Provide the (x, y) coordinate of the cell's center where the given text is located.  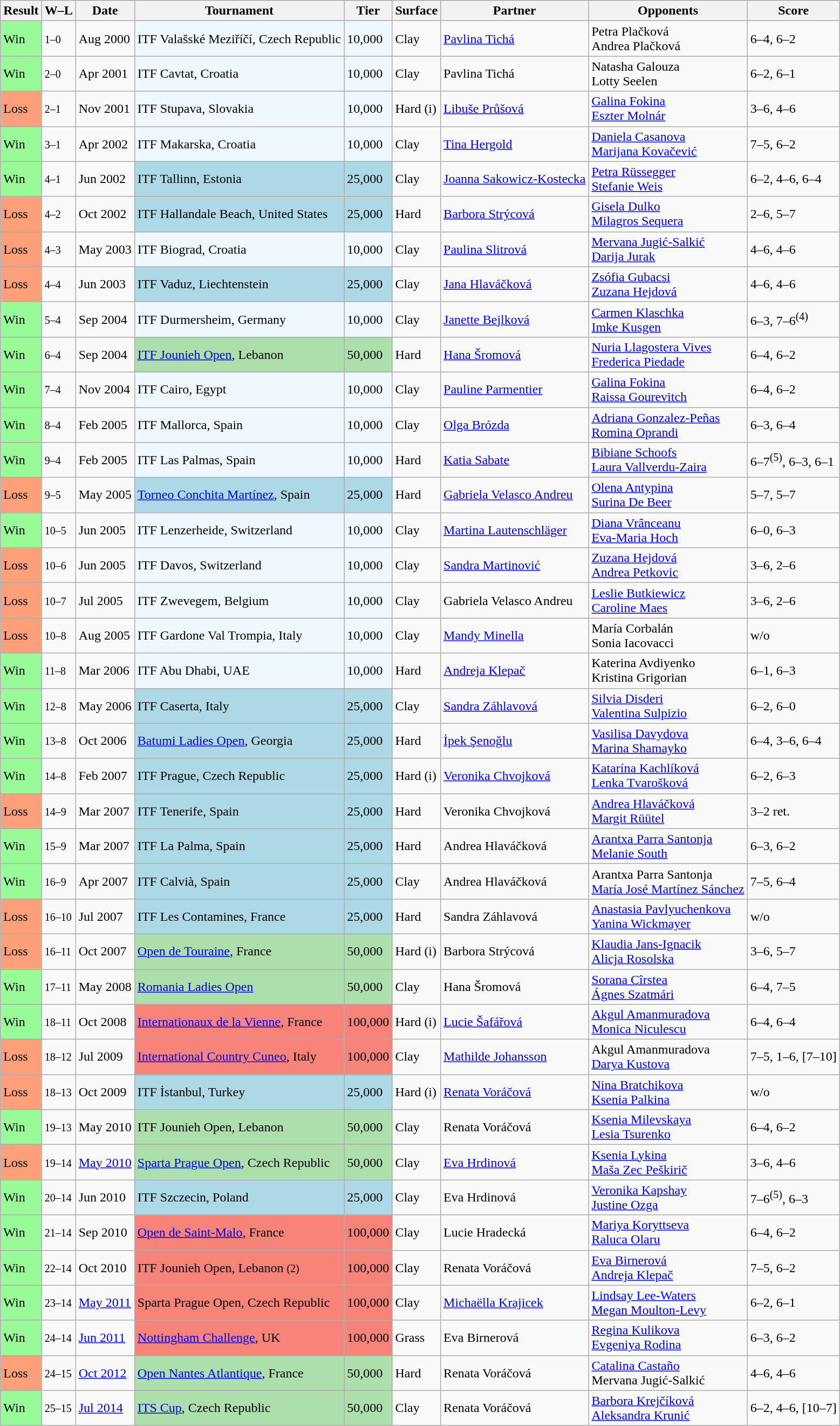
3–2 ret. (793, 811)
Leslie Butkiewicz Caroline Maes (668, 600)
6–2, 4–6, 6–4 (793, 179)
Lucie Hradecká (515, 1233)
Jul 2009 (105, 1057)
6–4, 7–5 (793, 987)
Open de Touraine, France (240, 951)
9–4 (58, 460)
Nov 2004 (105, 390)
20–14 (58, 1197)
ITF Tenerife, Spain (240, 811)
Libuše Průšová (515, 109)
Eva Birnerová Andreja Klepač (668, 1267)
ITF İstanbul, Turkey (240, 1092)
13–8 (58, 741)
W–L (58, 11)
18–12 (58, 1057)
Petra Rüssegger Stefanie Weis (668, 179)
Ksenia Milevskaya Lesia Tsurenko (668, 1127)
Score (793, 11)
İpek Şenoğlu (515, 741)
Oct 2008 (105, 1022)
12–8 (58, 706)
May 2006 (105, 706)
16–11 (58, 951)
Akgul Amanmuradova Darya Kustova (668, 1057)
24–15 (58, 1373)
ITF Valašské Meziříčí, Czech Republic (240, 39)
Jul 2007 (105, 916)
May 2005 (105, 495)
Romania Ladies Open (240, 987)
Nina Bratchikova Ksenia Palkina (668, 1092)
ITF Gardone Val Trompia, Italy (240, 636)
ITF Zwevegem, Belgium (240, 600)
4–4 (58, 284)
Carmen Klaschka Imke Kusgen (668, 320)
ITF Durmersheim, Germany (240, 320)
19–13 (58, 1127)
18–13 (58, 1092)
Mar 2006 (105, 670)
Mathilde Johansson (515, 1057)
Mariya Koryttseva Raluca Olaru (668, 1233)
Bibiane Schoofs Laura Vallverdu-Zaira (668, 460)
ITF La Palma, Spain (240, 846)
ITF Biograd, Croatia (240, 249)
Galina Fokina Eszter Molnár (668, 109)
Aug 2000 (105, 39)
Zuzana Hejdová Andrea Petkovic (668, 566)
Mervana Jugić-Salkić Darija Jurak (668, 249)
ITF Tallinn, Estonia (240, 179)
Lucie Šafářová (515, 1022)
7–5, 1–6, [7–10] (793, 1057)
Klaudia Jans-Ignacik Alicja Rosolska (668, 951)
ITF Cairo, Egypt (240, 390)
Jana Hlaváčková (515, 284)
17–11 (58, 987)
Lindsay Lee-Waters Megan Moulton-Levy (668, 1303)
6–4, 6–4 (793, 1022)
Gisela Dulko Milagros Sequera (668, 214)
2–6, 5–7 (793, 214)
Oct 2010 (105, 1267)
Aug 2005 (105, 636)
Katarína Kachlíková Lenka Tvarošková (668, 776)
4–1 (58, 179)
Open Nantes Atlantique, France (240, 1373)
Result (21, 11)
Veronika Kapshay Justine Ozga (668, 1197)
21–14 (58, 1233)
Michaëlla Krajicek (515, 1303)
Sep 2010 (105, 1233)
22–14 (58, 1267)
10–5 (58, 530)
Andreja Klepač (515, 670)
Jul 2014 (105, 1408)
6–1, 6–3 (793, 670)
Diana Vrânceanu Eva-Maria Hoch (668, 530)
Silvia Disderi Valentina Sulpizio (668, 706)
Oct 2009 (105, 1092)
Oct 2012 (105, 1373)
International Country Cuneo, Italy (240, 1057)
Katerina Avdiyenko Kristina Grigorian (668, 670)
ITF Szczecin, Poland (240, 1197)
4–2 (58, 214)
Regina Kulikova Evgeniya Rodina (668, 1337)
ITF Lenzerheide, Switzerland (240, 530)
Andrea Hlaváčková Margit Rüütel (668, 811)
Pauline Parmentier (515, 390)
Oct 2007 (105, 951)
ITF Makarska, Croatia (240, 144)
6–3, 6–4 (793, 424)
ITF Abu Dhabi, UAE (240, 670)
Tournament (240, 11)
Partner (515, 11)
6–4 (58, 354)
5–4 (58, 320)
Petra Plačková Andrea Plačková (668, 39)
Natasha Galouza Lotty Seelen (668, 73)
1–0 (58, 39)
3–6, 5–7 (793, 951)
25–15 (58, 1408)
Surface (416, 11)
15–9 (58, 846)
Arantxa Parra Santonja María José Martínez Sánchez (668, 881)
16–10 (58, 916)
9–5 (58, 495)
Jul 2005 (105, 600)
Daniela Casanova Marijana Kovačević (668, 144)
16–9 (58, 881)
5–7, 5–7 (793, 495)
2–1 (58, 109)
ITF Hallandale Beach, United States (240, 214)
2–0 (58, 73)
18–11 (58, 1022)
7–4 (58, 390)
6–4, 3–6, 6–4 (793, 741)
Martina Lautenschläger (515, 530)
14–8 (58, 776)
Akgul Amanmuradova Monica Niculescu (668, 1022)
Apr 2001 (105, 73)
Tier (368, 11)
Jun 2010 (105, 1197)
ITF Caserta, Italy (240, 706)
May 2011 (105, 1303)
ITF Stupava, Slovakia (240, 109)
19–14 (58, 1163)
Nov 2001 (105, 109)
Oct 2006 (105, 741)
ITF Jounieh Open, Lebanon (2) (240, 1267)
Oct 2002 (105, 214)
May 2008 (105, 987)
Paulina Slitrová (515, 249)
ITF Les Contamines, France (240, 916)
7–6(5), 6–3 (793, 1197)
ITF Vaduz, Liechtenstein (240, 284)
14–9 (58, 811)
6–2, 6–3 (793, 776)
ITF Davos, Switzerland (240, 566)
Anastasia Pavlyuchenkova Yanina Wickmayer (668, 916)
Joanna Sakowicz-Kostecka (515, 179)
10–7 (58, 600)
ITS Cup, Czech Republic (240, 1408)
Jun 2003 (105, 284)
Date (105, 11)
Torneo Conchita Martínez, Spain (240, 495)
6–0, 6–3 (793, 530)
Adriana Gonzalez-Peñas Romina Oprandi (668, 424)
23–14 (58, 1303)
ITF Prague, Czech Republic (240, 776)
Internationaux de la Vienne, France (240, 1022)
11–8 (58, 670)
Open de Saint-Malo, France (240, 1233)
ITF Cavtat, Croatia (240, 73)
24–14 (58, 1337)
Nottingham Challenge, UK (240, 1337)
Olga Brózda (515, 424)
Olena Antypina Surina De Beer (668, 495)
7–5, 6–4 (793, 881)
ITF Mallorca, Spain (240, 424)
Opponents (668, 11)
6–3, 7–6(4) (793, 320)
Barbora Krejčíková Aleksandra Krunić (668, 1408)
6–2, 6–0 (793, 706)
10–8 (58, 636)
ITF Calvià, Spain (240, 881)
Grass (416, 1337)
Jun 2002 (105, 179)
Janette Bejlková (515, 320)
Zsófia Gubacsi Zuzana Hejdová (668, 284)
4–3 (58, 249)
Batumi Ladies Open, Georgia (240, 741)
ITF Las Palmas, Spain (240, 460)
Tina Hergold (515, 144)
Catalina Castaño Mervana Jugić-Salkić (668, 1373)
Katia Sabate (515, 460)
May 2003 (105, 249)
Arantxa Parra Santonja Melanie South (668, 846)
Feb 2007 (105, 776)
Sorana Cîrstea Ágnes Szatmári (668, 987)
Apr 2002 (105, 144)
6–2, 4–6, [10–7] (793, 1408)
Nuria Llagostera Vives Frederica Piedade (668, 354)
Vasilisa Davydova Marina Shamayko (668, 741)
6–7(5), 6–3, 6–1 (793, 460)
Mandy Minella (515, 636)
8–4 (58, 424)
Eva Birnerová (515, 1337)
Jun 2011 (105, 1337)
Apr 2007 (105, 881)
Ksenia Lykina Maša Zec Peškirič (668, 1163)
Galina Fokina Raissa Gourevitch (668, 390)
Sandra Martinović (515, 566)
3–1 (58, 144)
10–6 (58, 566)
María Corbalán Sonia Iacovacci (668, 636)
